Determine the [x, y] coordinate at the center of the cell enclosing the given text.  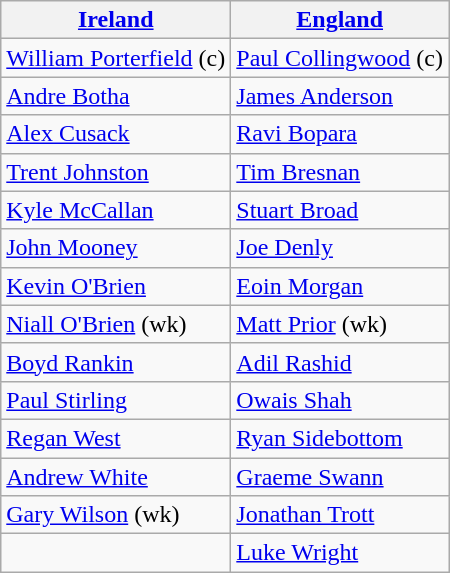
Trent Johnston [116, 172]
Alex Cusack [116, 134]
Tim Bresnan [340, 172]
Kyle McCallan [116, 210]
Ireland [116, 20]
Adil Rashid [340, 362]
Stuart Broad [340, 210]
Paul Collingwood (c) [340, 58]
Graeme Swann [340, 477]
Ryan Sidebottom [340, 438]
Regan West [116, 438]
Eoin Morgan [340, 286]
England [340, 20]
John Mooney [116, 248]
Joe Denly [340, 248]
Luke Wright [340, 553]
Boyd Rankin [116, 362]
Niall O'Brien (wk) [116, 324]
Matt Prior (wk) [340, 324]
Andrew White [116, 477]
Ravi Bopara [340, 134]
Paul Stirling [116, 400]
Kevin O'Brien [116, 286]
William Porterfield (c) [116, 58]
Owais Shah [340, 400]
Jonathan Trott [340, 515]
Andre Botha [116, 96]
Gary Wilson (wk) [116, 515]
James Anderson [340, 96]
